Return (x, y) of the center of cell containing provided text 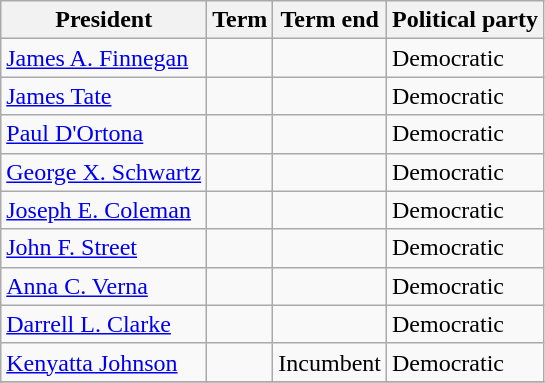
President (104, 20)
Paul D'Ortona (104, 134)
John F. Street (104, 248)
Anna C. Verna (104, 286)
Incumbent (330, 362)
Kenyatta Johnson (104, 362)
Term (240, 20)
Darrell L. Clarke (104, 324)
Joseph E. Coleman (104, 210)
Term end (330, 20)
Political party (466, 20)
James Tate (104, 96)
James A. Finnegan (104, 58)
George X. Schwartz (104, 172)
